Locate the cell with the specified text and output its [x, y] center coordinate. 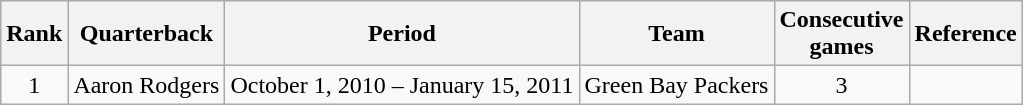
Reference [966, 34]
3 [842, 85]
Green Bay Packers [676, 85]
Aaron Rodgers [146, 85]
Team [676, 34]
1 [34, 85]
Quarterback [146, 34]
Rank [34, 34]
October 1, 2010 – January 15, 2011 [402, 85]
Period [402, 34]
Consecutivegames [842, 34]
